Return the [X, Y] coordinate for the center point of the cell that contains the specified text.  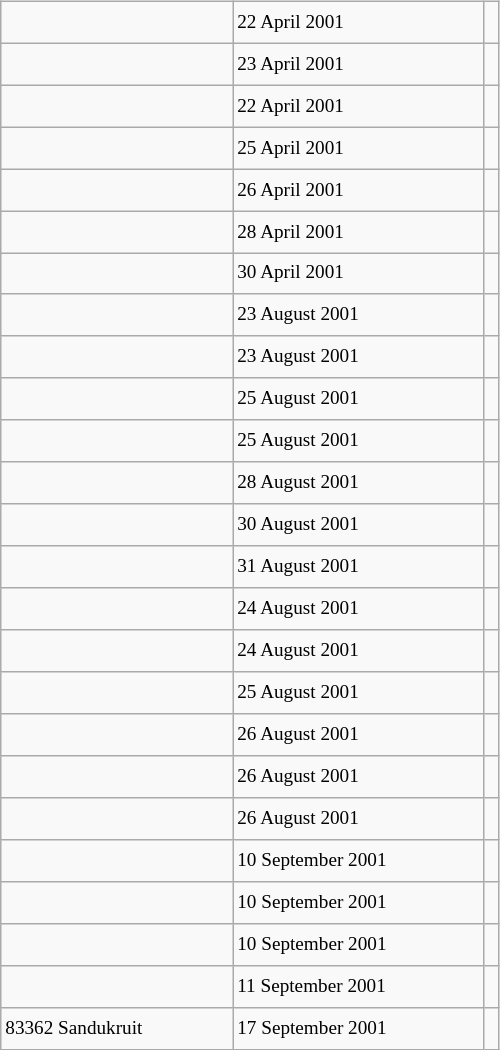
26 April 2001 [358, 190]
28 August 2001 [358, 483]
23 April 2001 [358, 64]
30 April 2001 [358, 274]
25 April 2001 [358, 148]
31 August 2001 [358, 567]
17 September 2001 [358, 1028]
28 April 2001 [358, 232]
83362 Sandukruit [117, 1028]
11 September 2001 [358, 986]
30 August 2001 [358, 525]
